For the text-containing cell, return its midpoint in [x, y] coordinate format. 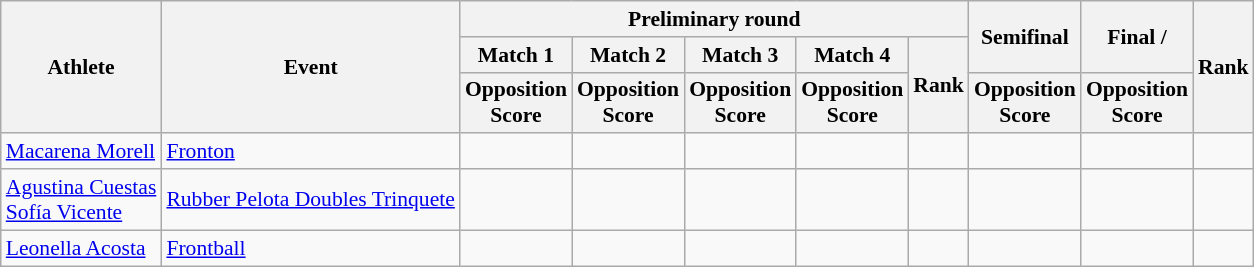
Final / [1137, 36]
Leonella Acosta [82, 248]
Match 2 [628, 55]
Agustina CuestasSofía Vicente [82, 200]
Frontball [310, 248]
Rubber Pelota Doubles Trinquete [310, 200]
Event [310, 67]
Match 3 [740, 55]
Macarena Morell [82, 152]
Preliminary round [714, 19]
Athlete [82, 67]
Match 1 [516, 55]
Fronton [310, 152]
Match 4 [852, 55]
Semifinal [1025, 36]
